For the text-containing cell, return its midpoint in (x, y) coordinate format. 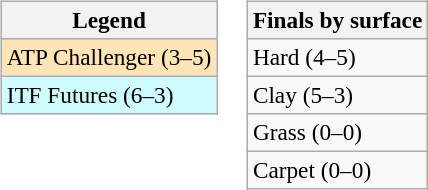
Clay (5–3) (337, 95)
Legend (108, 20)
Finals by surface (337, 20)
Carpet (0–0) (337, 171)
ATP Challenger (3–5) (108, 57)
Hard (4–5) (337, 57)
Grass (0–0) (337, 133)
ITF Futures (6–3) (108, 95)
